Output the (x, y) coordinate of the center of the cell containing the given text.  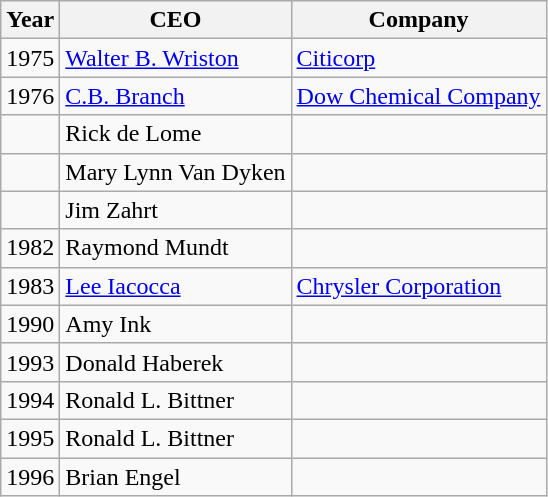
Year (30, 20)
CEO (176, 20)
Company (418, 20)
Dow Chemical Company (418, 96)
1996 (30, 477)
Raymond Mundt (176, 248)
1983 (30, 286)
Rick de Lome (176, 134)
1993 (30, 362)
Chrysler Corporation (418, 286)
Brian Engel (176, 477)
1975 (30, 58)
1990 (30, 324)
Walter B. Wriston (176, 58)
1994 (30, 400)
Lee Iacocca (176, 286)
C.B. Branch (176, 96)
Citicorp (418, 58)
Donald Haberek (176, 362)
1982 (30, 248)
Mary Lynn Van Dyken (176, 172)
1995 (30, 438)
1976 (30, 96)
Jim Zahrt (176, 210)
Amy Ink (176, 324)
